Scan for the cell matching the given text and deliver its [x, y] coordinate at center. 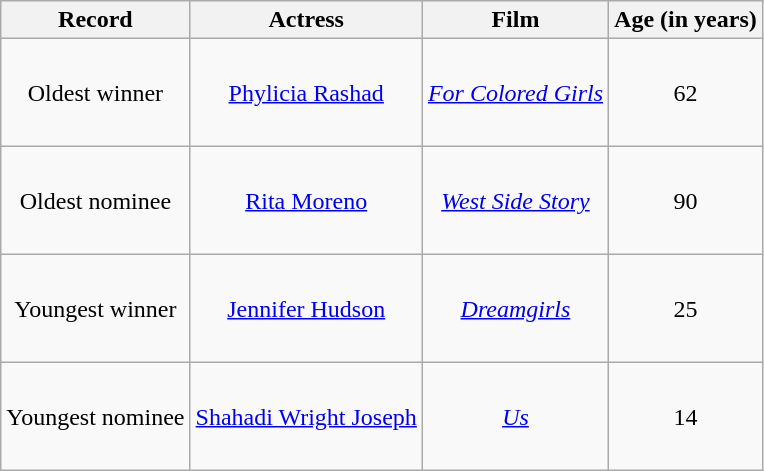
Oldest nominee [96, 201]
Jennifer Hudson [306, 309]
Film [515, 20]
Us [515, 417]
Youngest winner [96, 309]
Rita Moreno [306, 201]
Dreamgirls [515, 309]
Record [96, 20]
62 [686, 93]
90 [686, 201]
For Colored Girls [515, 93]
West Side Story [515, 201]
Oldest winner [96, 93]
Age (in years) [686, 20]
14 [686, 417]
Shahadi Wright Joseph [306, 417]
25 [686, 309]
Phylicia Rashad [306, 93]
Youngest nominee [96, 417]
Actress [306, 20]
